Search for the cell housing the specified text and yield its (x, y) center coordinate. 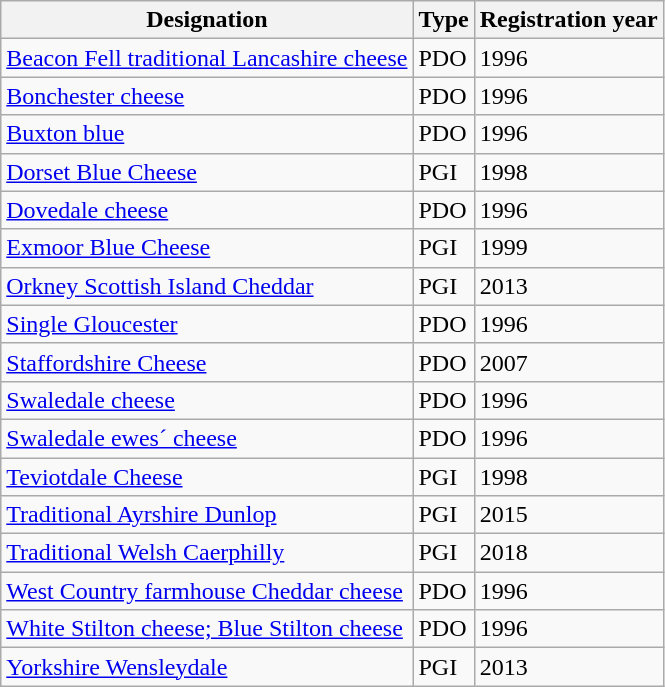
2007 (568, 362)
Swaledale cheese (207, 400)
Yorkshire Wensleydale (207, 667)
Traditional Welsh Caerphilly (207, 553)
Type (444, 20)
Staffordshire Cheese (207, 362)
1999 (568, 248)
Beacon Fell traditional Lancashire cheese (207, 58)
West Country farmhouse Cheddar cheese (207, 591)
White Stilton cheese; Blue Stilton cheese (207, 629)
Buxton blue (207, 134)
Swaledale ewes´ cheese (207, 438)
Designation (207, 20)
Exmoor Blue Cheese (207, 248)
Teviotdale Cheese (207, 477)
2015 (568, 515)
Single Gloucester (207, 324)
Dovedale cheese (207, 210)
Registration year (568, 20)
Orkney Scottish Island Cheddar (207, 286)
Traditional Ayrshire Dunlop (207, 515)
Bonchester cheese (207, 96)
Dorset Blue Cheese (207, 172)
2018 (568, 553)
